Pinpoint the cell where the given text exists, returning its [x, y] midpoint coordinate. 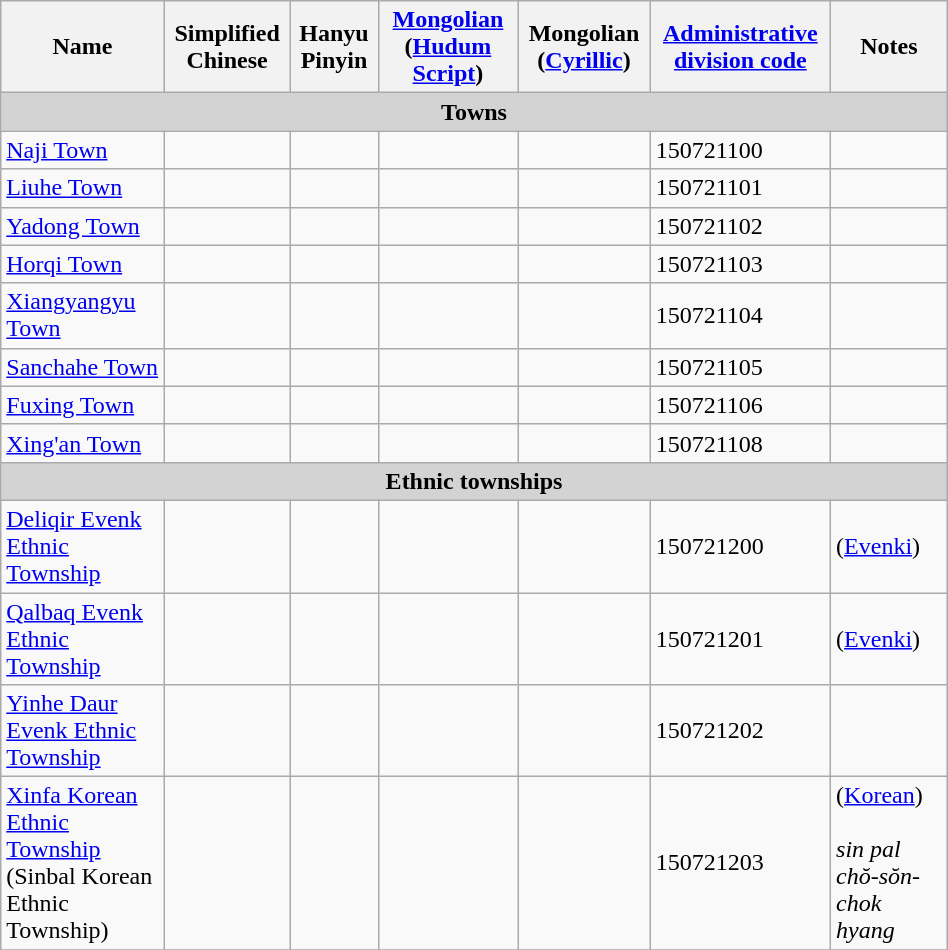
Mongolian (Cyrillic) [584, 47]
Ethnic townships [474, 481]
Simplified Chinese [227, 47]
(Korean)sin pal chŏ-sŏn-chok hyang [890, 864]
Naji Town [83, 150]
Name [83, 47]
Xiangyangyu Town [83, 316]
Deliqir Evenk Ethnic Township [83, 546]
150721101 [740, 188]
150721106 [740, 405]
Administrative division code [740, 47]
150721201 [740, 638]
150721200 [740, 546]
150721100 [740, 150]
150721105 [740, 367]
Liuhe Town [83, 188]
Xinfa Korean Ethnic Township(Sinbal Korean Ethnic Township) [83, 864]
150721103 [740, 264]
Yadong Town [83, 226]
Horqi Town [83, 264]
Towns [474, 112]
150721202 [740, 731]
Sanchahe Town [83, 367]
Xing'an Town [83, 443]
Notes [890, 47]
Fuxing Town [83, 405]
Qalbaq Evenk Ethnic Township [83, 638]
150721102 [740, 226]
150721108 [740, 443]
150721203 [740, 864]
150721104 [740, 316]
Mongolian (Hudum Script) [448, 47]
Hanyu Pinyin [334, 47]
Yinhe Daur Evenk Ethnic Township [83, 731]
